Identify which cell holds the provided text, then report its (X, Y) central coordinate. 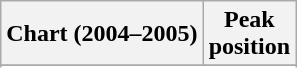
Peakposition (249, 34)
Chart (2004–2005) (102, 34)
